Identify which cell holds the provided text, then report its [x, y] central coordinate. 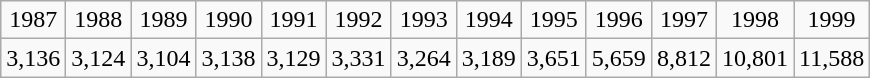
3,264 [424, 58]
1999 [832, 20]
1988 [98, 20]
10,801 [754, 58]
1995 [554, 20]
1997 [684, 20]
1993 [424, 20]
3,651 [554, 58]
3,136 [34, 58]
1996 [618, 20]
1991 [294, 20]
3,331 [358, 58]
3,124 [98, 58]
1989 [164, 20]
3,129 [294, 58]
5,659 [618, 58]
1994 [488, 20]
1998 [754, 20]
3,104 [164, 58]
8,812 [684, 58]
3,189 [488, 58]
1990 [228, 20]
11,588 [832, 58]
3,138 [228, 58]
1987 [34, 20]
1992 [358, 20]
